Return the (X, Y) coordinate for the center point of the cell that contains the specified text.  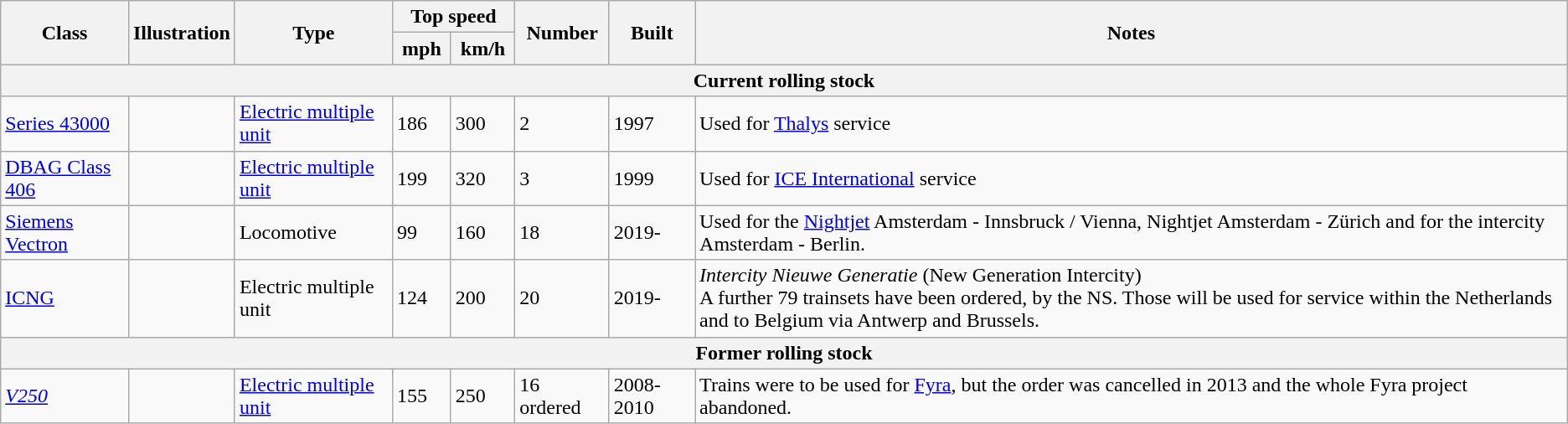
160 (482, 233)
Used for Thalys service (1132, 124)
186 (422, 124)
Locomotive (313, 233)
124 (422, 298)
Class (65, 33)
250 (482, 396)
Used for the Nightjet Amsterdam - Innsbruck / Vienna, Nightjet Amsterdam - Zürich and for the intercity Amsterdam - Berlin. (1132, 233)
Type (313, 33)
300 (482, 124)
V250 (65, 396)
1997 (652, 124)
Notes (1132, 33)
2008-2010 (652, 396)
ICNG (65, 298)
Former rolling stock (784, 353)
DBAG Class 406 (65, 178)
2 (562, 124)
199 (422, 178)
Current rolling stock (784, 80)
155 (422, 396)
km/h (482, 49)
200 (482, 298)
18 (562, 233)
20 (562, 298)
mph (422, 49)
3 (562, 178)
Trains were to be used for Fyra, but the order was cancelled in 2013 and the whole Fyra project abandoned. (1132, 396)
Illustration (181, 33)
Used for ICE International service (1132, 178)
Top speed (454, 17)
320 (482, 178)
Siemens Vectron (65, 233)
Number (562, 33)
99 (422, 233)
16 ordered (562, 396)
Built (652, 33)
Series 43000 (65, 124)
1999 (652, 178)
